Provide the (x, y) coordinate of the cell's center where the given text is located.  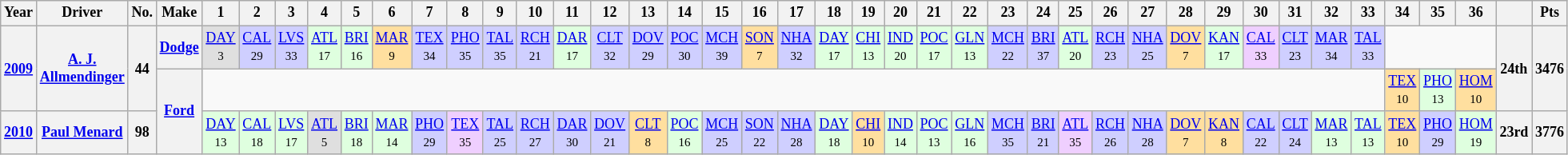
IND20 (900, 47)
21 (934, 13)
13 (648, 13)
2 (257, 13)
LVS33 (291, 47)
1 (221, 13)
HOM10 (1476, 90)
POC17 (934, 47)
27 (1147, 13)
ATL35 (1075, 133)
TAL35 (500, 47)
DOV21 (610, 133)
KAN17 (1224, 47)
2010 (19, 133)
22 (970, 13)
14 (684, 13)
34 (1402, 13)
MAR9 (392, 47)
17 (796, 13)
4 (325, 13)
No. (142, 13)
RCH27 (535, 133)
KAN8 (1224, 133)
MCH35 (1008, 133)
5 (357, 13)
10 (535, 13)
12 (610, 13)
IND14 (900, 133)
36 (1476, 13)
DAY17 (834, 47)
35 (1438, 13)
BRI16 (357, 47)
28 (1186, 13)
16 (760, 13)
A. J. Allmendinger (82, 69)
DAY3 (221, 47)
30 (1260, 13)
3776 (1550, 133)
BRI37 (1043, 47)
24 (1043, 13)
24th (1514, 69)
20 (900, 13)
Driver (82, 13)
CLT32 (610, 47)
ATL5 (325, 133)
DAY18 (834, 133)
TEX35 (465, 133)
GLN13 (970, 47)
Pts (1550, 13)
LVS17 (291, 133)
CLT24 (1295, 133)
DAR30 (573, 133)
Make (179, 13)
RCH26 (1111, 133)
7 (430, 13)
POC16 (684, 133)
3 (291, 13)
3476 (1550, 69)
SON22 (760, 133)
SON7 (760, 47)
2009 (19, 69)
9 (500, 13)
25 (1075, 13)
6 (392, 13)
33 (1368, 13)
CHI13 (868, 47)
TAL33 (1368, 47)
GLN16 (970, 133)
TEX34 (430, 47)
Paul Menard (82, 133)
11 (573, 13)
23rd (1514, 133)
8 (465, 13)
CLT23 (1295, 47)
TAL13 (1368, 133)
44 (142, 69)
ATL20 (1075, 47)
DOV29 (648, 47)
19 (868, 13)
CAL29 (257, 47)
Dodge (179, 47)
Year (19, 13)
POC30 (684, 47)
23 (1008, 13)
BRI18 (357, 133)
CAL33 (1260, 47)
CAL18 (257, 133)
RCH21 (535, 47)
29 (1224, 13)
BRI21 (1043, 133)
PHO35 (465, 47)
POC13 (934, 133)
CLT8 (648, 133)
Ford (179, 112)
15 (722, 13)
NHA25 (1147, 47)
26 (1111, 13)
MCH25 (722, 133)
32 (1331, 13)
MAR14 (392, 133)
CHI10 (868, 133)
MCH22 (1008, 47)
MCH39 (722, 47)
MAR34 (1331, 47)
HOM19 (1476, 133)
PHO13 (1438, 90)
CAL22 (1260, 133)
MAR13 (1331, 133)
98 (142, 133)
31 (1295, 13)
DAR17 (573, 47)
DAY13 (221, 133)
RCH23 (1111, 47)
18 (834, 13)
ATL17 (325, 47)
TAL25 (500, 133)
NHA32 (796, 47)
